Locate the cell with the specified text and output its (X, Y) center coordinate. 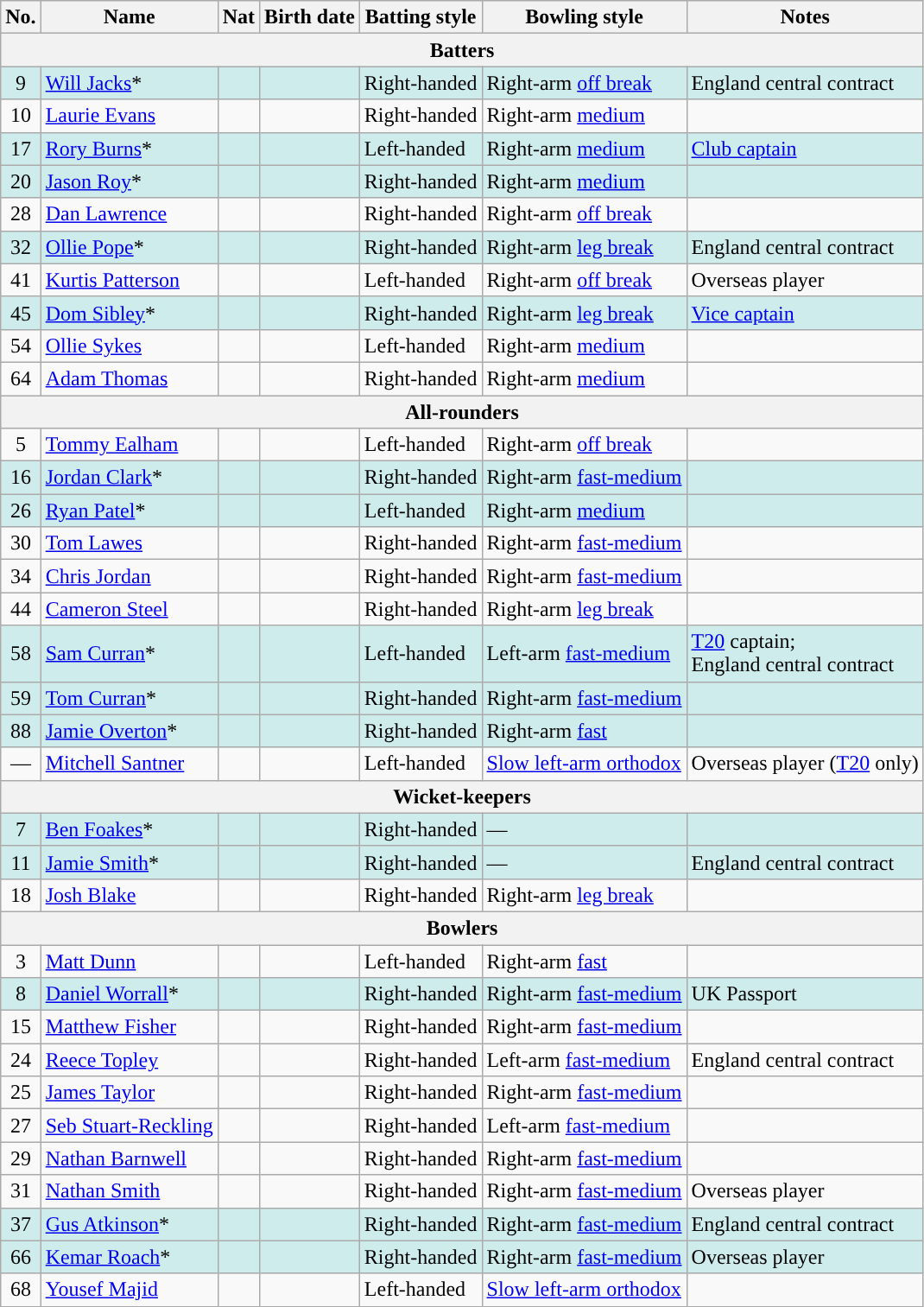
Nathan Smith (130, 1191)
Adam Thomas (130, 378)
Reece Topley (130, 1060)
64 (21, 378)
41 (21, 280)
16 (21, 478)
37 (21, 1224)
Notes (805, 17)
17 (21, 149)
7 (21, 829)
Bowling style (584, 17)
Wicket-keepers (463, 796)
9 (21, 83)
Yousef Majid (130, 1290)
29 (21, 1158)
58 (21, 653)
Jordan Clark* (130, 478)
Sam Curran* (130, 653)
Cameron Steel (130, 609)
26 (21, 511)
Kurtis Patterson (130, 280)
5 (21, 445)
Tom Lawes (130, 543)
Laurie Evans (130, 116)
UK Passport (805, 994)
Name (130, 17)
Tom Curran* (130, 698)
Ollie Sykes (130, 346)
Jamie Overton* (130, 731)
Bowlers (463, 928)
30 (21, 543)
Jason Roy* (130, 181)
Kemar Roach* (130, 1257)
Ryan Patel* (130, 511)
44 (21, 609)
Ollie Pope* (130, 247)
68 (21, 1290)
45 (21, 313)
11 (21, 862)
32 (21, 247)
Overseas player (T20 only) (805, 764)
18 (21, 895)
Josh Blake (130, 895)
All-rounders (463, 412)
Mitchell Santner (130, 764)
Batters (463, 50)
28 (21, 214)
8 (21, 994)
Nathan Barnwell (130, 1158)
Tommy Ealham (130, 445)
88 (21, 731)
Daniel Worrall* (130, 994)
15 (21, 1027)
Dom Sibley* (130, 313)
Chris Jordan (130, 576)
59 (21, 698)
34 (21, 576)
Birth date (310, 17)
Gus Atkinson* (130, 1224)
No. (21, 17)
Rory Burns* (130, 149)
Will Jacks* (130, 83)
20 (21, 181)
Matt Dunn (130, 961)
Nat (238, 17)
Batting style (421, 17)
31 (21, 1191)
Matthew Fisher (130, 1027)
James Taylor (130, 1093)
24 (21, 1060)
Club captain (805, 149)
54 (21, 346)
3 (21, 961)
Dan Lawrence (130, 214)
25 (21, 1093)
Jamie Smith* (130, 862)
Seb Stuart-Reckling (130, 1126)
T20 captain; England central contract (805, 653)
10 (21, 116)
66 (21, 1257)
Ben Foakes* (130, 829)
Vice captain (805, 313)
27 (21, 1126)
